Extract the (x, y) coordinate from the center of the cell holding the provided text.  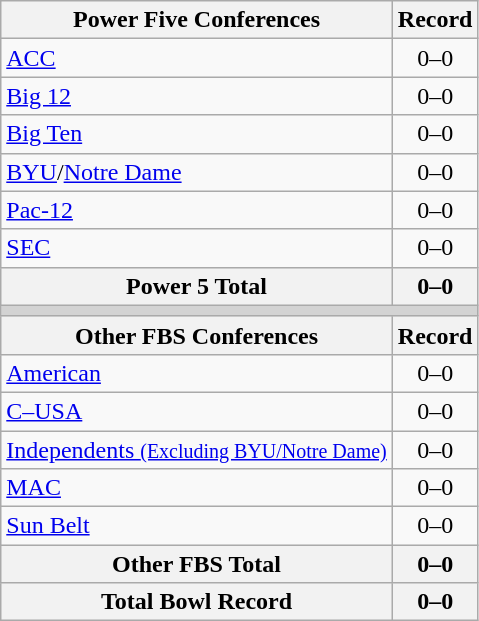
Pac-12 (197, 210)
Power Five Conferences (197, 20)
Big 12 (197, 96)
Sun Belt (197, 526)
Power 5 Total (197, 286)
Total Bowl Record (197, 602)
SEC (197, 248)
Other FBS Total (197, 564)
Big Ten (197, 134)
ACC (197, 58)
American (197, 373)
C–USA (197, 411)
Other FBS Conferences (197, 335)
BYU/Notre Dame (197, 172)
Independents (Excluding BYU/Notre Dame) (197, 449)
MAC (197, 488)
